Pinpoint the cell where the given text exists, returning its [x, y] midpoint coordinate. 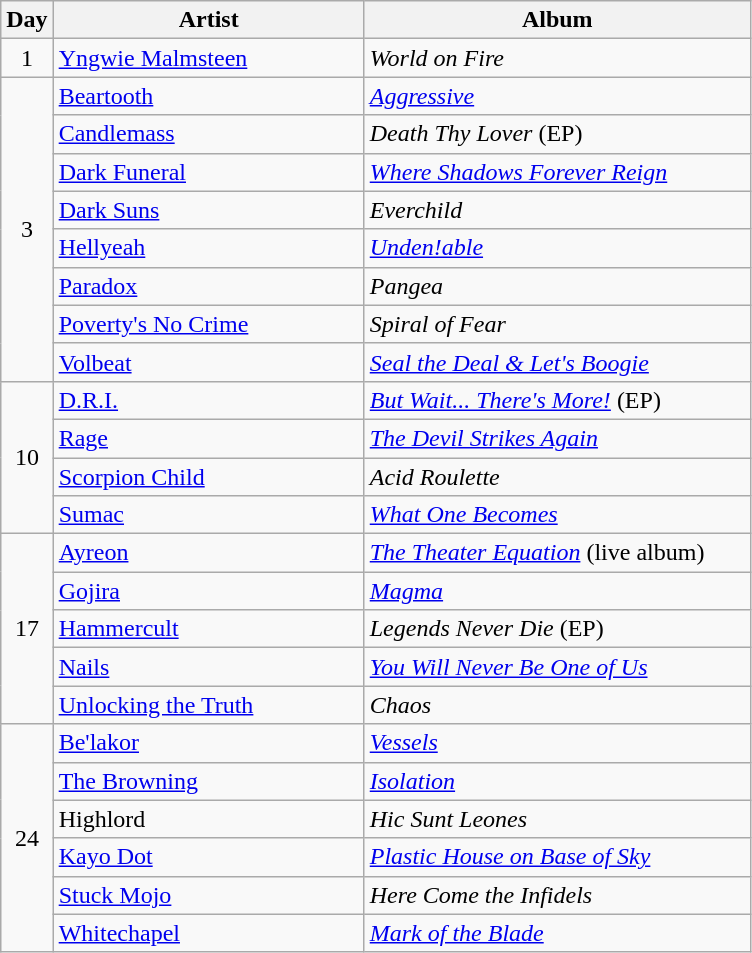
Chaos [557, 705]
Artist [208, 20]
Hic Sunt Leones [557, 819]
1 [27, 58]
Hellyeah [208, 248]
You Will Never Be One of Us [557, 667]
Aggressive [557, 96]
Spiral of Fear [557, 324]
Dark Funeral [208, 172]
Acid Roulette [557, 477]
3 [27, 229]
Where Shadows Forever Reign [557, 172]
The Browning [208, 781]
Stuck Mojo [208, 895]
Legends Never Die (EP) [557, 629]
Magma [557, 591]
Death Thy Lover (EP) [557, 134]
Kayo Dot [208, 857]
Unlocking the Truth [208, 705]
17 [27, 629]
Poverty's No Crime [208, 324]
D.R.I. [208, 400]
Hammercult [208, 629]
But Wait... There's More! (EP) [557, 400]
Candlemass [208, 134]
The Theater Equation (live album) [557, 553]
Seal the Deal & Let's Boogie [557, 362]
Highlord [208, 819]
Here Come the Infidels [557, 895]
Paradox [208, 286]
Vessels [557, 743]
Isolation [557, 781]
Beartooth [208, 96]
Plastic House on Base of Sky [557, 857]
Sumac [208, 515]
Unden!able [557, 248]
Pangea [557, 286]
Scorpion Child [208, 477]
Rage [208, 438]
Dark Suns [208, 210]
24 [27, 838]
Nails [208, 667]
What One Becomes [557, 515]
Ayreon [208, 553]
World on Fire [557, 58]
Yngwie Malmsteen [208, 58]
Whitechapel [208, 933]
10 [27, 457]
Album [557, 20]
Mark of the Blade [557, 933]
Day [27, 20]
Volbeat [208, 362]
Everchild [557, 210]
The Devil Strikes Again [557, 438]
Gojira [208, 591]
Be'lakor [208, 743]
